Detect which cell encompasses the target text, then output its (x, y) center coordinate. 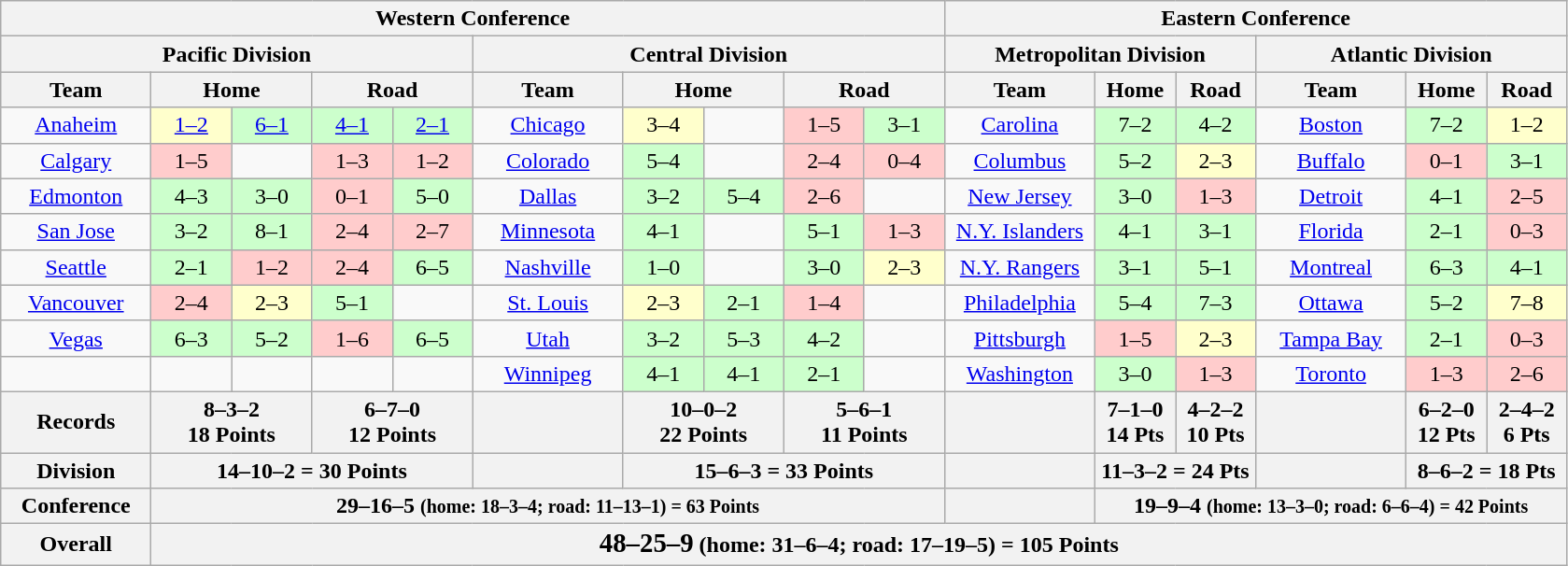
19–9–4 (home: 13–3–0; road: 6–6–4) = 42 Points (1330, 506)
1–0 (663, 267)
2–7 (432, 232)
Philadelphia (1020, 303)
Conference (77, 506)
Western Conference (473, 19)
6–7–0 12 Points (392, 422)
Detroit (1332, 196)
Carolina (1020, 125)
San Jose (77, 232)
Vancouver (77, 303)
8–3–2 18 Points (232, 422)
Ottawa (1332, 303)
7–8 (1527, 303)
6–2–0 12 Pts (1447, 422)
5–6–1 11 Points (864, 422)
N.Y. Rangers (1020, 267)
Minnesota (547, 232)
Colorado (547, 161)
29–16–5 (home: 18–3–4; road: 11–13–1) = 63 Points (548, 506)
1–6 (352, 338)
7–3 (1215, 303)
6–1 (272, 125)
Division (77, 470)
Pacific Division (237, 54)
St. Louis (547, 303)
2–5 (1527, 196)
Seattle (77, 267)
Edmonton (77, 196)
5–3 (743, 338)
5–0 (432, 196)
Atlantic Division (1412, 54)
10–0–2 22 Points (703, 422)
Dallas (547, 196)
Records (77, 422)
14–10–2 = 30 Points (312, 470)
N.Y. Islanders (1020, 232)
Nashville (547, 267)
15–6–3 = 33 Points (784, 470)
Vegas (77, 338)
Columbus (1020, 161)
3–4 (663, 125)
Utah (547, 338)
Buffalo (1332, 161)
8–6–2 = 18 Pts (1487, 470)
8–1 (272, 232)
Florida (1332, 232)
Eastern Conference (1255, 19)
Central Division (708, 54)
Overall (77, 545)
Calgary (77, 161)
Anaheim (77, 125)
Washington (1020, 374)
Chicago (547, 125)
Toronto (1332, 374)
0–4 (904, 161)
48–25–9 (home: 31–6–4; road: 17–19–5) = 105 Points (859, 545)
Pittsburgh (1020, 338)
Metropolitan Division (1100, 54)
Montreal (1332, 267)
4–2–2 10 Pts (1215, 422)
Boston (1332, 125)
New Jersey (1020, 196)
4–3 (191, 196)
Tampa Bay (1332, 338)
2–4–2 6 Pts (1527, 422)
Winnipeg (547, 374)
11–3–2 = 24 Pts (1175, 470)
1–4 (824, 303)
7–1–0 14 Pts (1135, 422)
